From the cell containing the given text, extract its center point as (X, Y) coordinate. 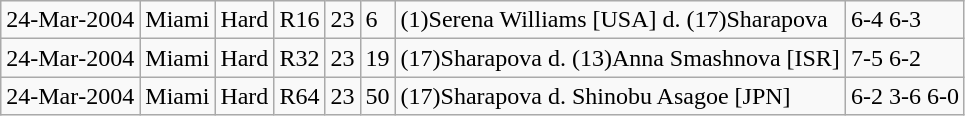
7-5 6-2 (904, 58)
(17)Sharapova d. (13)Anna Smashnova [ISR] (620, 58)
19 (378, 58)
R16 (300, 20)
R32 (300, 58)
6 (378, 20)
(1)Serena Williams [USA] d. (17)Sharapova (620, 20)
R64 (300, 96)
(17)Sharapova d. Shinobu Asagoe [JPN] (620, 96)
6-4 6-3 (904, 20)
6-2 3-6 6-0 (904, 96)
50 (378, 96)
